Search for the cell housing the specified text and yield its [X, Y] center coordinate. 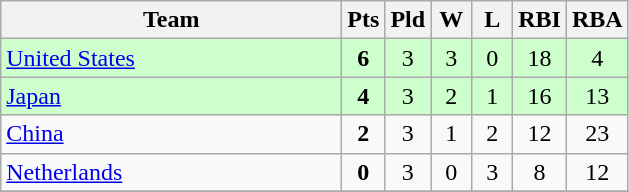
Netherlands [172, 172]
China [172, 134]
RBI [540, 20]
8 [540, 172]
W [452, 20]
Team [172, 20]
United States [172, 58]
6 [364, 58]
Pld [408, 20]
L [492, 20]
18 [540, 58]
RBA [597, 20]
23 [597, 134]
Japan [172, 96]
Pts [364, 20]
13 [597, 96]
16 [540, 96]
